Determine the (x, y) coordinate at the center of the cell enclosing the given text.  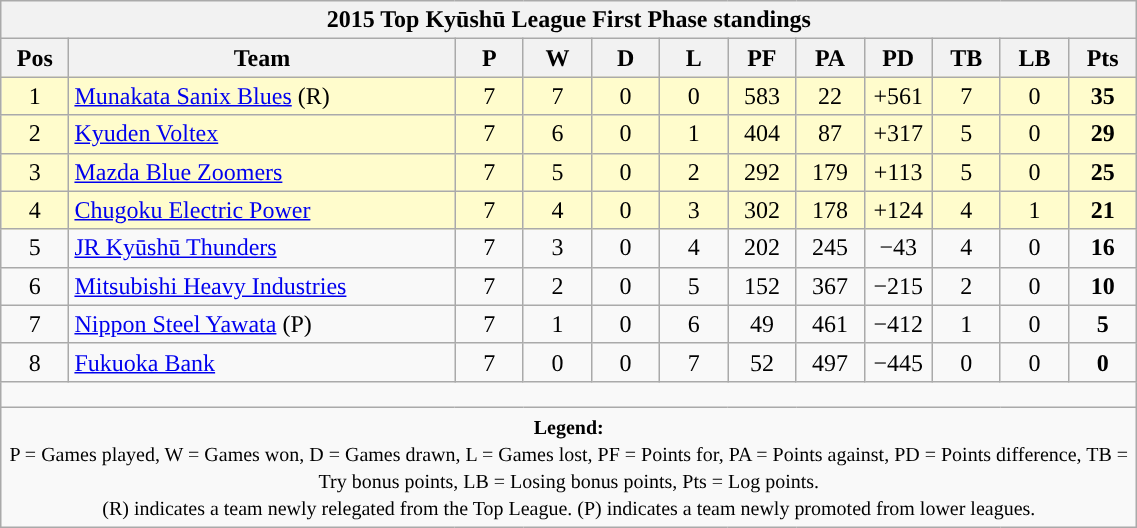
Mitsubishi Heavy Industries (262, 286)
PF (762, 58)
+317 (898, 134)
179 (830, 172)
Munakata Sanix Blues (R) (262, 96)
JR Kyūshū Thunders (262, 248)
LB (1034, 58)
PD (898, 58)
367 (830, 286)
52 (762, 362)
302 (762, 210)
22 (830, 96)
245 (830, 248)
404 (762, 134)
W (557, 58)
Team (262, 58)
D (625, 58)
202 (762, 248)
−412 (898, 324)
10 (1103, 286)
L (694, 58)
152 (762, 286)
25 (1103, 172)
Fukuoka Bank (262, 362)
2015 Top Kyūshū League First Phase standings (569, 20)
P (489, 58)
461 (830, 324)
−43 (898, 248)
+113 (898, 172)
49 (762, 324)
583 (762, 96)
Pts (1103, 58)
+561 (898, 96)
Mazda Blue Zoomers (262, 172)
Pos (35, 58)
497 (830, 362)
16 (1103, 248)
178 (830, 210)
Kyuden Voltex (262, 134)
Nippon Steel Yawata (P) (262, 324)
+124 (898, 210)
Chugoku Electric Power (262, 210)
8 (35, 362)
PA (830, 58)
87 (830, 134)
21 (1103, 210)
TB (966, 58)
−215 (898, 286)
29 (1103, 134)
35 (1103, 96)
292 (762, 172)
−445 (898, 362)
